Return the (X, Y) coordinate for the center point of the cell that contains the specified text.  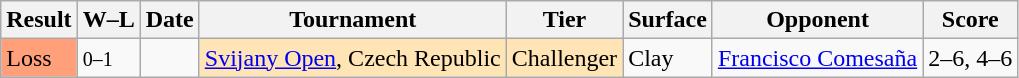
Opponent (817, 20)
Tournament (352, 20)
Date (170, 20)
Tier (564, 20)
Challenger (564, 58)
W–L (108, 20)
Loss (39, 58)
Surface (668, 20)
Score (970, 20)
Clay (668, 58)
Result (39, 20)
Francisco Comesaña (817, 58)
0–1 (108, 58)
2–6, 4–6 (970, 58)
Svijany Open, Czech Republic (352, 58)
